Return the (x, y) coordinate for the center point of the cell that contains the specified text.  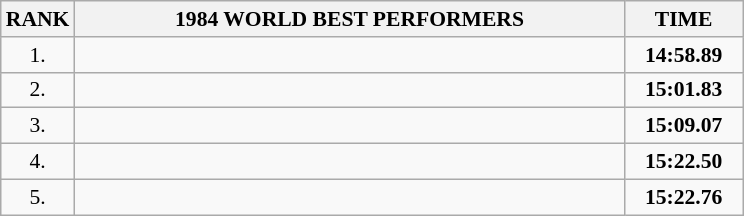
1984 WORLD BEST PERFORMERS (349, 19)
15:22.76 (684, 197)
TIME (684, 19)
RANK (38, 19)
15:01.83 (684, 90)
2. (38, 90)
1. (38, 55)
15:09.07 (684, 126)
15:22.50 (684, 162)
4. (38, 162)
5. (38, 197)
3. (38, 126)
14:58.89 (684, 55)
